Return (x, y) of the center of cell containing provided text 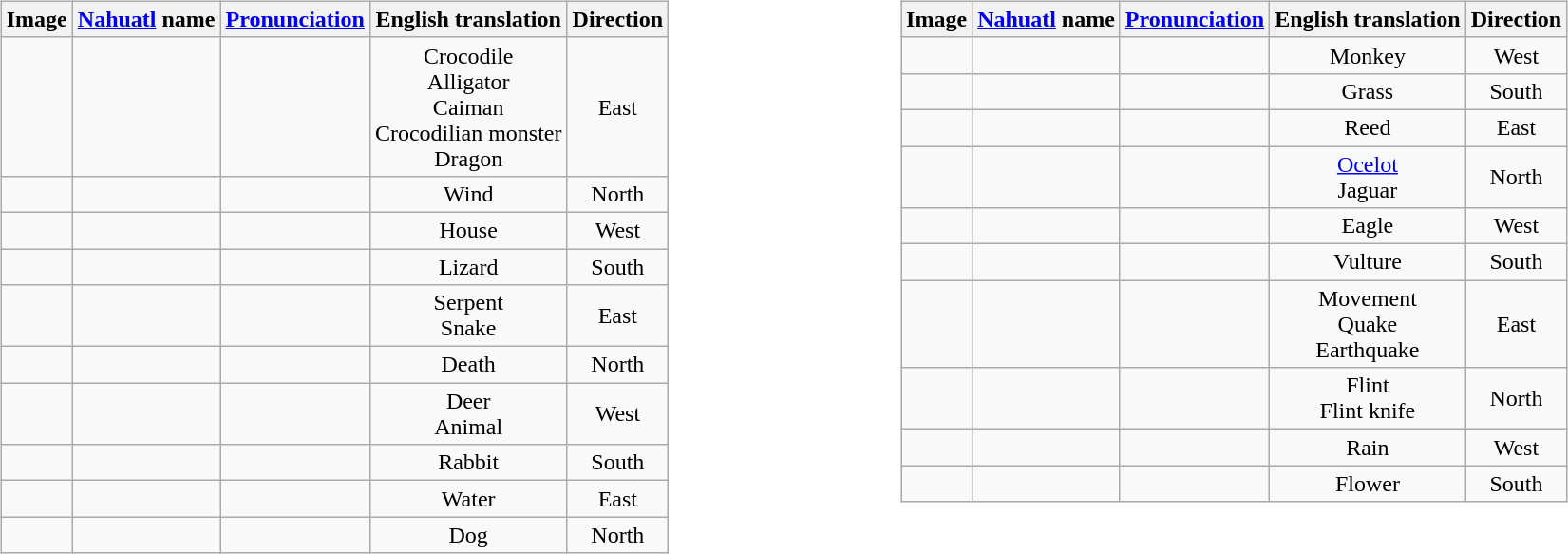
Wind (468, 194)
Reed (1368, 127)
Death (468, 365)
SerpentSnake (468, 315)
Grass (1368, 91)
Eagle (1368, 226)
Lizard (468, 267)
Dog (468, 535)
Vulture (1368, 262)
Rain (1368, 448)
Rabbit (468, 463)
Monkey (1368, 55)
Water (468, 499)
FlintFlint knife (1368, 399)
House (468, 230)
MovementQuakeEarthquake (1368, 324)
CrocodileAlligatorCaimanCrocodilian monsterDragon (468, 106)
OcelotJaguar (1368, 177)
Flower (1368, 484)
DeerAnimal (468, 414)
